Extract the [x, y] coordinate from the center of the cell holding the provided text.  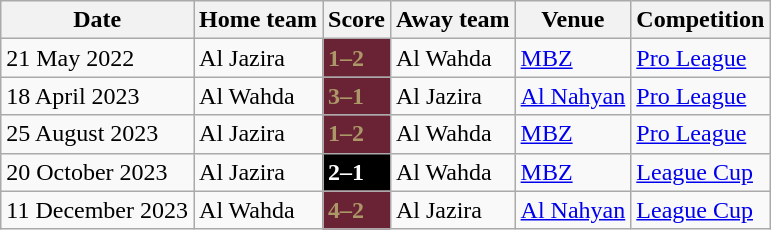
3–1 [357, 96]
2–1 [357, 172]
25 August 2023 [98, 134]
11 December 2023 [98, 210]
Competition [700, 20]
20 October 2023 [98, 172]
Away team [452, 20]
Date [98, 20]
Score [357, 20]
21 May 2022 [98, 58]
4–2 [357, 210]
Venue [573, 20]
18 April 2023 [98, 96]
Home team [258, 20]
